From the cell containing the given text, extract its center point as (x, y) coordinate. 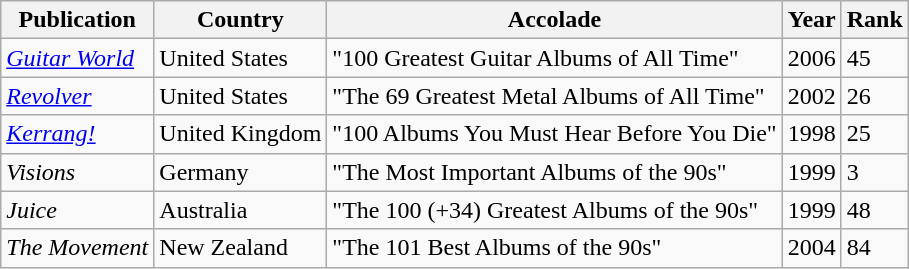
84 (874, 248)
Kerrang! (78, 134)
The Movement (78, 248)
Year (812, 20)
New Zealand (240, 248)
Country (240, 20)
Germany (240, 172)
3 (874, 172)
2006 (812, 58)
"The 69 Greatest Metal Albums of All Time" (554, 96)
Accolade (554, 20)
"The Most Important Albums of the 90s" (554, 172)
Rank (874, 20)
"The 101 Best Albums of the 90s" (554, 248)
"The 100 (+34) Greatest Albums of the 90s" (554, 210)
2002 (812, 96)
Australia (240, 210)
"100 Albums You Must Hear Before You Die" (554, 134)
"100 Greatest Guitar Albums of All Time" (554, 58)
Visions (78, 172)
Publication (78, 20)
45 (874, 58)
Guitar World (78, 58)
United Kingdom (240, 134)
2004 (812, 248)
Juice (78, 210)
Revolver (78, 96)
1998 (812, 134)
26 (874, 96)
25 (874, 134)
48 (874, 210)
